For the text-containing cell, return its midpoint in [X, Y] coordinate format. 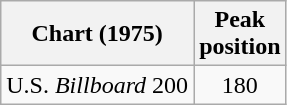
Chart (1975) [98, 34]
180 [240, 85]
Peakposition [240, 34]
U.S. Billboard 200 [98, 85]
